Identify which cell holds the provided text, then report its (X, Y) central coordinate. 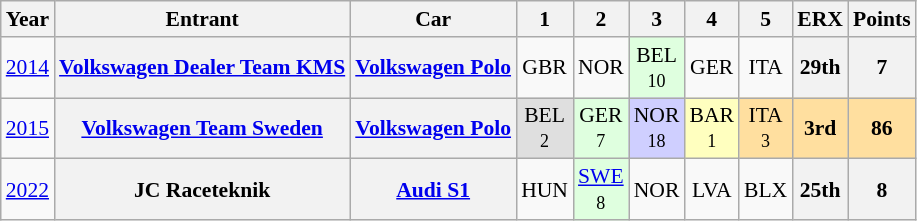
3 (657, 19)
Car (433, 19)
GER (712, 68)
Volkswagen Team Sweden (202, 128)
4 (712, 19)
ERX (820, 19)
LVA (712, 190)
JC Raceteknik (202, 190)
3rd (820, 128)
2014 (28, 68)
HUN (544, 190)
86 (882, 128)
8 (882, 190)
ITA3 (766, 128)
Volkswagen Dealer Team KMS (202, 68)
7 (882, 68)
GBR (544, 68)
Points (882, 19)
BAR1 (712, 128)
SWE8 (601, 190)
2 (601, 19)
2022 (28, 190)
29th (820, 68)
BLX (766, 190)
Entrant (202, 19)
BEL10 (657, 68)
5 (766, 19)
ITA (766, 68)
1 (544, 19)
NOR18 (657, 128)
GER7 (601, 128)
Audi S1 (433, 190)
BEL2 (544, 128)
2015 (28, 128)
25th (820, 190)
Year (28, 19)
